Locate the cell with the specified text and output its [x, y] center coordinate. 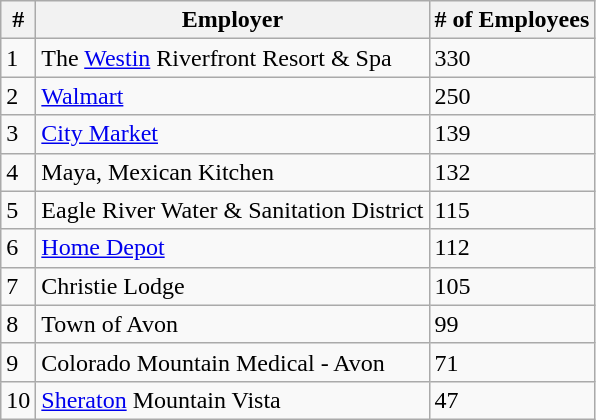
Christie Lodge [232, 286]
Eagle River Water & Sanitation District [232, 210]
Walmart [232, 96]
115 [512, 210]
99 [512, 324]
71 [512, 362]
2 [18, 96]
Employer [232, 20]
1 [18, 58]
10 [18, 400]
9 [18, 362]
3 [18, 134]
City Market [232, 134]
5 [18, 210]
Maya, Mexican Kitchen [232, 172]
# [18, 20]
Sheraton Mountain Vista [232, 400]
Home Depot [232, 248]
47 [512, 400]
7 [18, 286]
139 [512, 134]
The Westin Riverfront Resort & Spa [232, 58]
6 [18, 248]
105 [512, 286]
112 [512, 248]
4 [18, 172]
# of Employees [512, 20]
Colorado Mountain Medical - Avon [232, 362]
250 [512, 96]
Town of Avon [232, 324]
132 [512, 172]
8 [18, 324]
330 [512, 58]
